Capture the cell that displays the provided text and extract its [x, y] central coordinate. 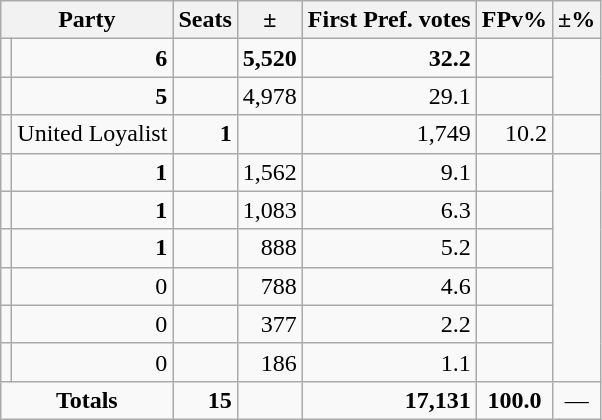
5 [92, 96]
888 [270, 248]
Party [87, 20]
32.2 [389, 58]
4,978 [270, 96]
1,562 [270, 172]
29.1 [389, 96]
9.1 [389, 172]
15 [205, 400]
186 [270, 362]
1,749 [389, 134]
6.3 [389, 210]
±% [577, 20]
6 [92, 58]
4.6 [389, 286]
Seats [205, 20]
FPv% [514, 20]
— [577, 400]
± [270, 20]
United Loyalist [92, 134]
2.2 [389, 324]
788 [270, 286]
1,083 [270, 210]
17,131 [389, 400]
1.1 [389, 362]
First Pref. votes [389, 20]
5,520 [270, 58]
377 [270, 324]
10.2 [514, 134]
5.2 [389, 248]
Totals [87, 400]
100.0 [514, 400]
